Search for the cell housing the specified text and yield its (X, Y) center coordinate. 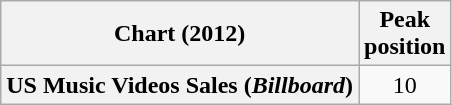
Peakposition (405, 34)
Chart (2012) (180, 34)
10 (405, 85)
US Music Videos Sales (Billboard) (180, 85)
